From the cell containing the given text, extract its center point as (X, Y) coordinate. 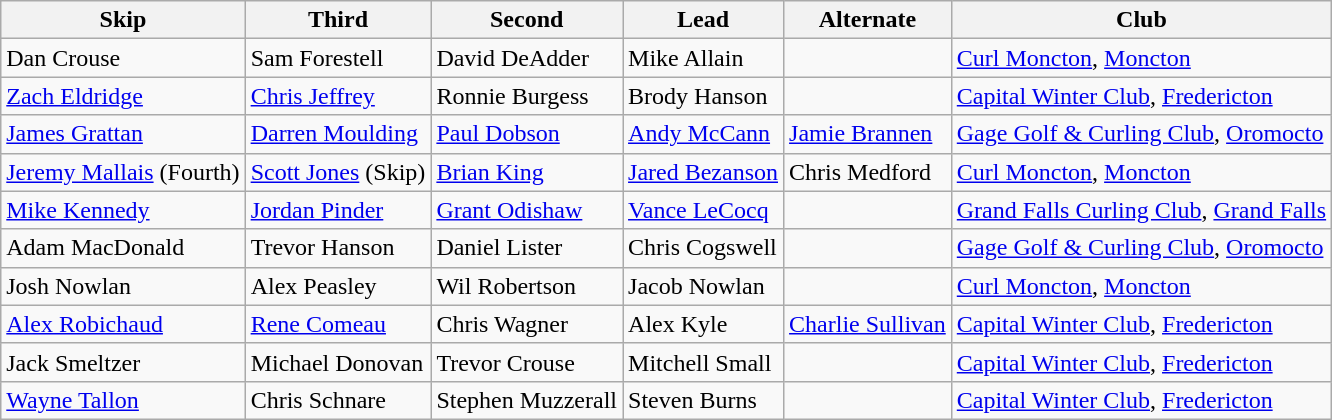
Darren Moulding (338, 134)
Jacob Nowlan (704, 286)
Charlie Sullivan (868, 324)
Andy McCann (704, 134)
Wayne Tallon (123, 400)
Skip (123, 20)
Mike Kennedy (123, 210)
Jared Bezanson (704, 172)
Second (527, 20)
Adam MacDonald (123, 248)
Alex Robichaud (123, 324)
Mitchell Small (704, 362)
Jordan Pinder (338, 210)
Jeremy Mallais (Fourth) (123, 172)
Lead (704, 20)
Trevor Crouse (527, 362)
Daniel Lister (527, 248)
Alex Peasley (338, 286)
David DeAdder (527, 58)
Zach Eldridge (123, 96)
Brian King (527, 172)
Scott Jones (Skip) (338, 172)
Paul Dobson (527, 134)
Chris Cogswell (704, 248)
Brody Hanson (704, 96)
Alternate (868, 20)
Josh Nowlan (123, 286)
Chris Jeffrey (338, 96)
Wil Robertson (527, 286)
Grant Odishaw (527, 210)
Jack Smeltzer (123, 362)
Chris Wagner (527, 324)
Steven Burns (704, 400)
Mike Allain (704, 58)
Grand Falls Curling Club, Grand Falls (1141, 210)
Rene Comeau (338, 324)
Vance LeCocq (704, 210)
Dan Crouse (123, 58)
James Grattan (123, 134)
Stephen Muzzerall (527, 400)
Third (338, 20)
Jamie Brannen (868, 134)
Chris Medford (868, 172)
Alex Kyle (704, 324)
Sam Forestell (338, 58)
Ronnie Burgess (527, 96)
Michael Donovan (338, 362)
Club (1141, 20)
Chris Schnare (338, 400)
Trevor Hanson (338, 248)
